From the cell containing the given text, extract its center point as [x, y] coordinate. 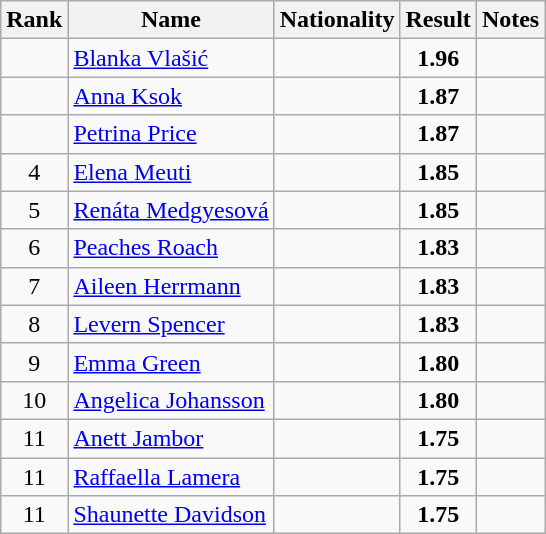
Levern Spencer [171, 324]
Elena Meuti [171, 172]
Rank [34, 20]
Raffaella Lamera [171, 477]
8 [34, 324]
1.96 [438, 58]
Anett Jambor [171, 438]
Blanka Vlašić [171, 58]
Anna Ksok [171, 96]
7 [34, 286]
Peaches Roach [171, 248]
Aileen Herrmann [171, 286]
10 [34, 400]
5 [34, 210]
Renáta Medgyesová [171, 210]
4 [34, 172]
Angelica Johansson [171, 400]
Emma Green [171, 362]
Name [171, 20]
Notes [510, 20]
Result [438, 20]
Shaunette Davidson [171, 515]
6 [34, 248]
9 [34, 362]
Petrina Price [171, 134]
Nationality [337, 20]
